From the cell containing the given text, extract its center point as (x, y) coordinate. 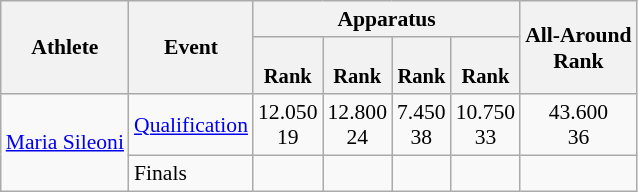
All-AroundRank (578, 48)
Apparatus (386, 19)
Qualification (191, 124)
Maria Sileoni (65, 142)
Finals (191, 174)
10.75033 (486, 124)
Event (191, 48)
Athlete (65, 48)
43.60036 (578, 124)
12.80024 (356, 124)
12.05019 (288, 124)
7.45038 (422, 124)
